Search for the cell housing the specified text and yield its (x, y) center coordinate. 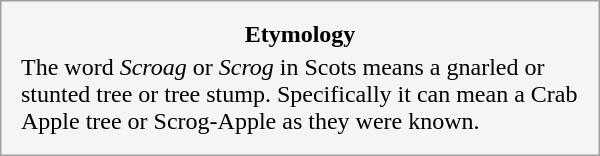
Etymology (300, 35)
